Output the (x, y) coordinate of the center of the cell containing the given text.  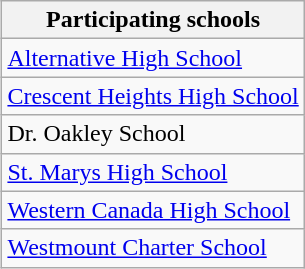
Participating schools (153, 20)
Alternative High School (153, 58)
St. Marys High School (153, 172)
Western Canada High School (153, 210)
Westmount Charter School (153, 248)
Dr. Oakley School (153, 134)
Crescent Heights High School (153, 96)
